Provide the [X, Y] coordinate of the cell's center where the given text is located.  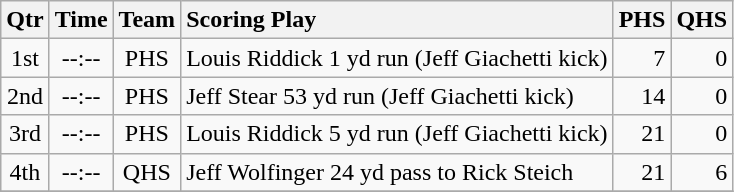
Jeff Stear 53 yd run (Jeff Giachetti kick) [398, 96]
Qtr [25, 20]
6 [702, 172]
Louis Riddick 5 yd run (Jeff Giachetti kick) [398, 134]
14 [642, 96]
Team [147, 20]
Scoring Play [398, 20]
2nd [25, 96]
4th [25, 172]
7 [642, 58]
Jeff Wolfinger 24 yd pass to Rick Steich [398, 172]
3rd [25, 134]
1st [25, 58]
Louis Riddick 1 yd run (Jeff Giachetti kick) [398, 58]
Time [81, 20]
